From the cell containing the given text, extract its center point as (x, y) coordinate. 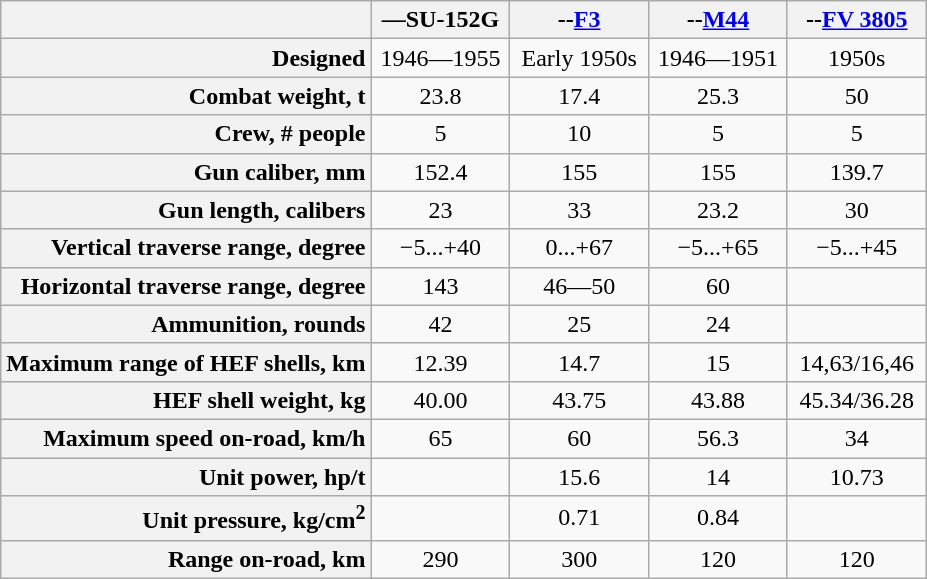
43.88 (718, 400)
0.71 (580, 518)
33 (580, 210)
23.2 (718, 210)
Combat weight, t (186, 96)
290 (440, 559)
Range on-road, km (186, 559)
Unit pressure, kg/cm2 (186, 518)
65 (440, 438)
—SU-152G (440, 20)
Early 1950s (580, 58)
40.00 (440, 400)
42 (440, 324)
25 (580, 324)
0...+67 (580, 248)
24 (718, 324)
--F3 (580, 20)
10 (580, 134)
Maximum speed on-road, km/h (186, 438)
HEF shell weight, kg (186, 400)
143 (440, 286)
1950s (856, 58)
300 (580, 559)
0.84 (718, 518)
Maximum range of HEF shells, km (186, 362)
15 (718, 362)
23.8 (440, 96)
1946—1955 (440, 58)
12.39 (440, 362)
25.3 (718, 96)
14 (718, 477)
14.7 (580, 362)
--M44 (718, 20)
46—50 (580, 286)
Gun caliber, mm (186, 172)
Crew, # people (186, 134)
−5...+45 (856, 248)
15.6 (580, 477)
14,63/16,46 (856, 362)
43.75 (580, 400)
Gun length, calibers (186, 210)
34 (856, 438)
10.73 (856, 477)
1946—1951 (718, 58)
−5...+65 (718, 248)
--FV 3805 (856, 20)
Unit power, hp/t (186, 477)
56.3 (718, 438)
17.4 (580, 96)
Vertical traverse range, degree (186, 248)
30 (856, 210)
45.34/36.28 (856, 400)
139.7 (856, 172)
50 (856, 96)
23 (440, 210)
−5...+40 (440, 248)
Horizontal traverse range, degree (186, 286)
152.4 (440, 172)
Designed (186, 58)
Ammunition, rounds (186, 324)
